Find where the given text appears and provide that cell's center as [x, y] coordinate. 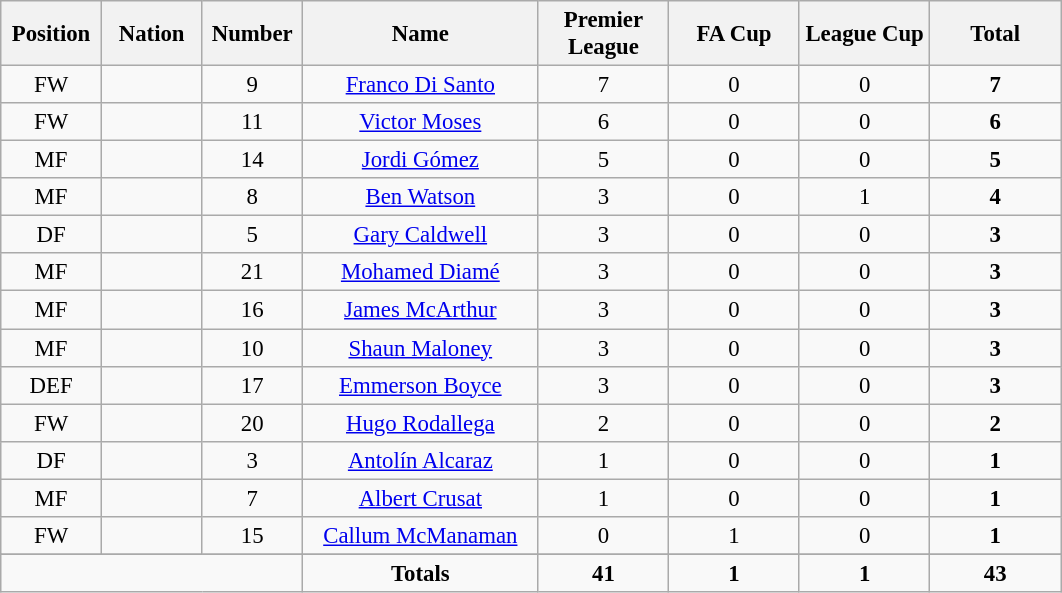
Gary Caldwell [421, 235]
Mohamed Diamé [421, 273]
Premier League [604, 34]
14 [252, 160]
21 [252, 273]
Total [996, 34]
4 [996, 197]
9 [252, 85]
11 [252, 122]
16 [252, 310]
DEF [52, 385]
10 [252, 348]
43 [996, 573]
20 [252, 423]
Antolín Alcaraz [421, 460]
Victor Moses [421, 122]
Callum McManaman [421, 536]
17 [252, 385]
8 [252, 197]
15 [252, 536]
Totals [421, 573]
Number [252, 34]
Name [421, 34]
Emmerson Boyce [421, 385]
James McArthur [421, 310]
League Cup [864, 34]
Shaun Maloney [421, 348]
Nation [152, 34]
Ben Watson [421, 197]
41 [604, 573]
Jordi Gómez [421, 160]
Franco Di Santo [421, 85]
Hugo Rodallega [421, 423]
Position [52, 34]
Albert Crusat [421, 498]
FA Cup [734, 34]
